Return [X, Y] of the center of cell containing provided text 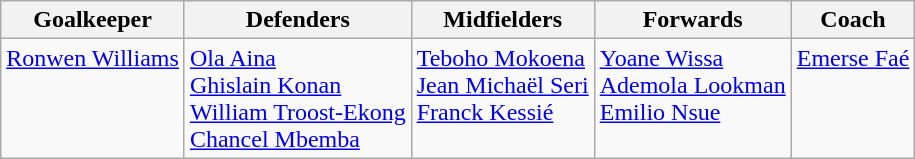
Midfielders [502, 20]
Goalkeeper [93, 20]
Ola Aina Ghislain Konan William Troost-Ekong Chancel Mbemba [298, 98]
Teboho Mokoena Jean Michaël Seri Franck Kessié [502, 98]
Defenders [298, 20]
Ronwen Williams [93, 98]
Emerse Faé [853, 98]
Forwards [692, 20]
Yoane Wissa Ademola Lookman Emilio Nsue [692, 98]
Coach [853, 20]
